Provide the (X, Y) coordinate of the cell's center where the given text is located.  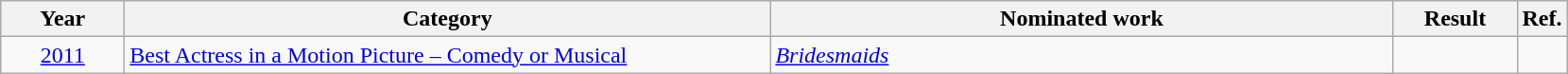
Year (62, 19)
Nominated work (1081, 19)
2011 (62, 55)
Result (1456, 19)
Bridesmaids (1081, 55)
Category (448, 19)
Ref. (1542, 19)
Best Actress in a Motion Picture – Comedy or Musical (448, 55)
